Search for the cell housing the specified text and yield its [x, y] center coordinate. 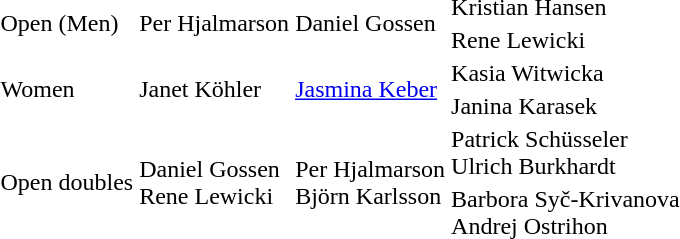
Jasmina Keber [370, 90]
Janet Köhler [214, 90]
